Extract the (x, y) coordinate from the center of the cell holding the provided text.  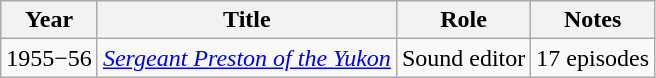
Sergeant Preston of the Yukon (246, 58)
Role (463, 20)
Notes (593, 20)
Sound editor (463, 58)
Year (50, 20)
1955−56 (50, 58)
17 episodes (593, 58)
Title (246, 20)
